Scan for the cell matching the given text and deliver its [x, y] coordinate at center. 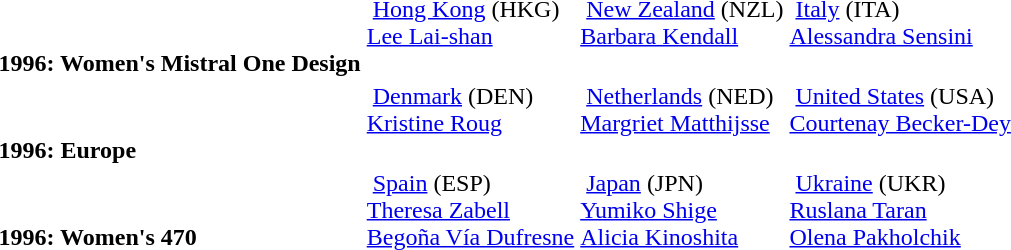
Denmark (DEN)Kristine Roug [470, 123]
Netherlands (NED)Margriet Matthijsse [682, 123]
